Determine the (X, Y) coordinate at the center of the cell enclosing the given text.  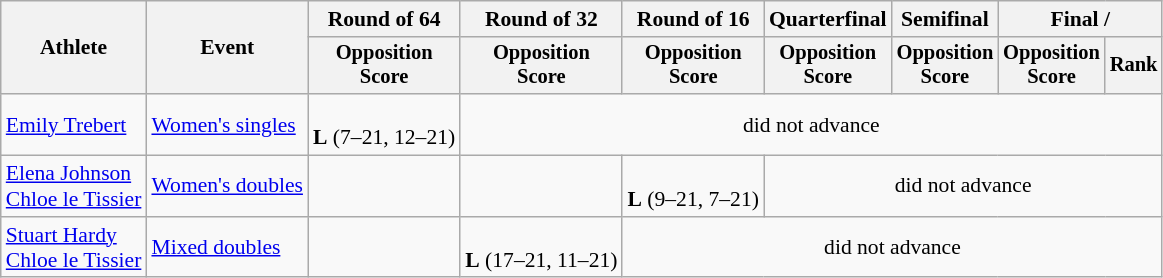
Stuart HardyChloe le Tissier (74, 248)
Event (227, 48)
Rank (1134, 66)
Women's doubles (227, 186)
Semifinal (946, 19)
Round of 16 (692, 19)
Elena JohnsonChloe le Tissier (74, 186)
Women's singles (227, 124)
L (9–21, 7–21) (692, 186)
Quarterfinal (828, 19)
Emily Trebert (74, 124)
Mixed doubles (227, 248)
Round of 64 (384, 19)
Final / (1080, 19)
Athlete (74, 48)
Round of 32 (541, 19)
L (7–21, 12–21) (384, 124)
L (17–21, 11–21) (541, 248)
